Output the (X, Y) coordinate of the center of the cell containing the given text.  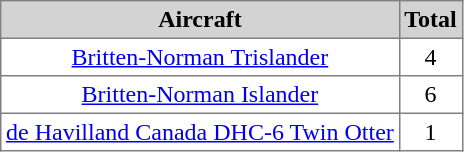
4 (430, 57)
1 (430, 132)
Total (430, 20)
de Havilland Canada DHC-6 Twin Otter (200, 132)
Britten-Norman Trislander (200, 57)
6 (430, 95)
Aircraft (200, 20)
Britten-Norman Islander (200, 95)
